Pinpoint the cell where the given text exists, returning its (x, y) midpoint coordinate. 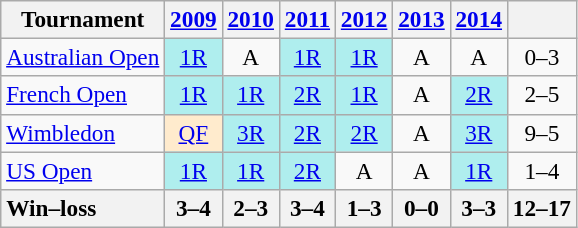
1–3 (364, 208)
Tournament (83, 19)
12–17 (542, 208)
QF (194, 133)
Win–loss (83, 208)
2012 (364, 19)
US Open (83, 170)
0–3 (542, 57)
2011 (307, 19)
2010 (250, 19)
2013 (422, 19)
Wimbledon (83, 133)
2–3 (250, 208)
Australian Open (83, 57)
French Open (83, 95)
2009 (194, 19)
2–5 (542, 95)
3–3 (478, 208)
0–0 (422, 208)
1–4 (542, 170)
2014 (478, 19)
9–5 (542, 133)
